Identify which cell holds the provided text, then report its [x, y] central coordinate. 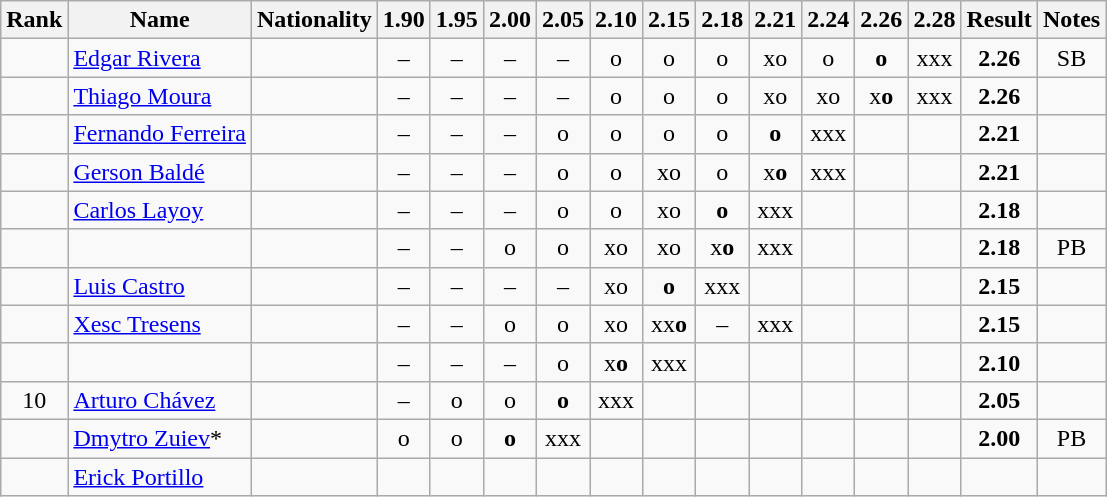
1.90 [404, 20]
Edgar Rivera [160, 58]
Erick Portillo [160, 477]
Result [999, 20]
Fernando Ferreira [160, 134]
Xesc Tresens [160, 324]
Luis Castro [160, 286]
Thiago Moura [160, 96]
1.95 [456, 20]
Notes [1071, 20]
SB [1071, 58]
xxo [670, 324]
2.28 [934, 20]
Nationality [315, 20]
Rank [34, 20]
Name [160, 20]
Dmytro Zuiev* [160, 438]
10 [34, 400]
Carlos Layoy [160, 210]
2.24 [828, 20]
Arturo Chávez [160, 400]
Gerson Baldé [160, 172]
